Locate the cell with the specified text and output its [X, Y] center coordinate. 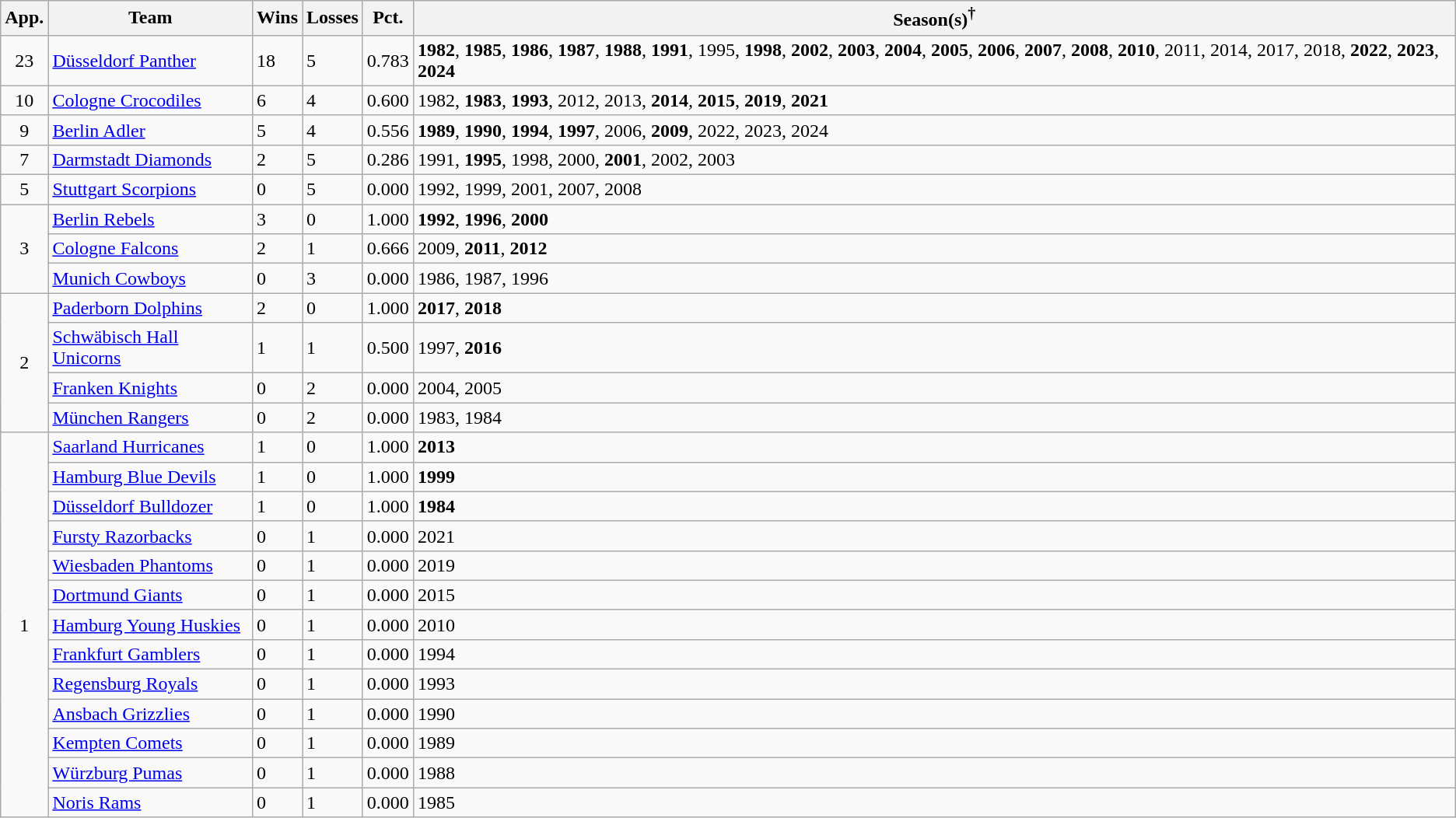
Frankfurt Gamblers [151, 654]
0.556 [387, 130]
1999 [934, 477]
9 [25, 130]
1994 [934, 654]
Düsseldorf Panther [151, 61]
2010 [934, 624]
10 [25, 100]
Hamburg Blue Devils [151, 477]
1997, 2016 [934, 348]
App. [25, 19]
Kempten Comets [151, 743]
Paderborn Dolphins [151, 308]
1991, 1995, 1998, 2000, 2001, 2002, 2003 [934, 159]
Düsseldorf Bulldozer [151, 506]
1983, 1984 [934, 418]
1985 [934, 802]
2019 [934, 565]
0.783 [387, 61]
Würzburg Pumas [151, 773]
Stuttgart Scorpions [151, 190]
2021 [934, 536]
Team [151, 19]
Darmstadt Diamonds [151, 159]
1993 [934, 684]
0.666 [387, 249]
Season(s)† [934, 19]
1989, 1990, 1994, 1997, 2006, 2009, 2022, 2023, 2024 [934, 130]
Regensburg Royals [151, 684]
1986, 1987, 1996 [934, 278]
1982, 1985, 1986, 1987, 1988, 1991, 1995, 1998, 2002, 2003, 2004, 2005, 2006, 2007, 2008, 2010, 2011, 2014, 2017, 2018, 2022, 2023, 2024 [934, 61]
Cologne Crocodiles [151, 100]
Dortmund Giants [151, 595]
1982, 1983, 1993, 2012, 2013, 2014, 2015, 2019, 2021 [934, 100]
Wins [278, 19]
Wiesbaden Phantoms [151, 565]
Schwäbisch Hall Unicorns [151, 348]
1992, 1996, 2000 [934, 219]
2017, 2018 [934, 308]
Saarland Hurricanes [151, 447]
7 [25, 159]
2009, 2011, 2012 [934, 249]
Franken Knights [151, 388]
Cologne Falcons [151, 249]
1992, 1999, 2001, 2007, 2008 [934, 190]
1988 [934, 773]
Pct. [387, 19]
Fursty Razorbacks [151, 536]
0.600 [387, 100]
2015 [934, 595]
0.286 [387, 159]
Berlin Rebels [151, 219]
Munich Cowboys [151, 278]
2013 [934, 447]
23 [25, 61]
18 [278, 61]
München Rangers [151, 418]
Losses [333, 19]
0.500 [387, 348]
2004, 2005 [934, 388]
Noris Rams [151, 802]
1990 [934, 714]
1984 [934, 506]
Berlin Adler [151, 130]
Hamburg Young Huskies [151, 624]
Ansbach Grizzlies [151, 714]
6 [278, 100]
1989 [934, 743]
